Provide the (X, Y) coordinate of the cell's center where the given text is located.  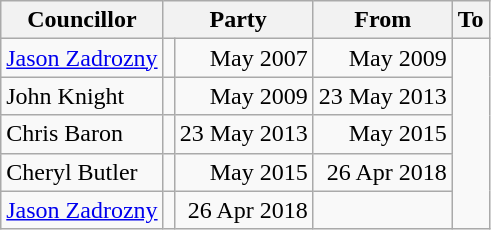
From (382, 20)
Cheryl Butler (82, 172)
May 2007 (244, 58)
Party (238, 20)
Councillor (82, 20)
Chris Baron (82, 134)
To (470, 20)
John Knight (82, 96)
